Locate the cell with the specified text and output its (X, Y) center coordinate. 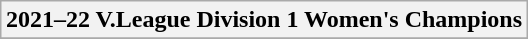
2021–22 V.League Division 1 Women's Champions (264, 20)
